Find where the given text appears and provide that cell's center as [x, y] coordinate. 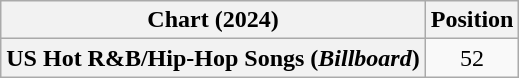
Position [472, 20]
Chart (2024) [213, 20]
US Hot R&B/Hip-Hop Songs (Billboard) [213, 58]
52 [472, 58]
